Provide the [X, Y] coordinate of the cell's center where the given text is located.  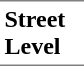
Street Level [42, 33]
